From the cell containing the given text, extract its center point as [X, Y] coordinate. 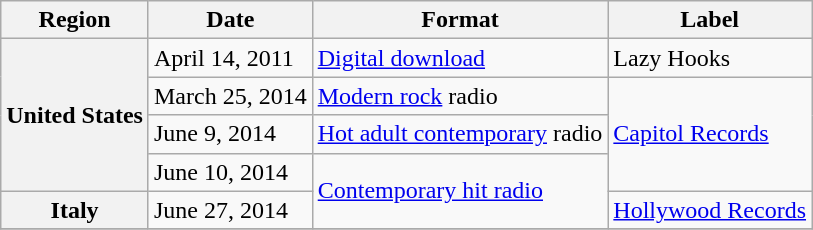
United States [75, 115]
Label [710, 20]
Contemporary hit radio [460, 191]
April 14, 2011 [230, 58]
June 9, 2014 [230, 134]
Lazy Hooks [710, 58]
Italy [75, 210]
June 27, 2014 [230, 210]
March 25, 2014 [230, 96]
Format [460, 20]
Date [230, 20]
Digital download [460, 58]
Hot adult contemporary radio [460, 134]
Capitol Records [710, 134]
Hollywood Records [710, 210]
Modern rock radio [460, 96]
Region [75, 20]
June 10, 2014 [230, 172]
